Determine the [x, y] coordinate at the center of the cell enclosing the given text.  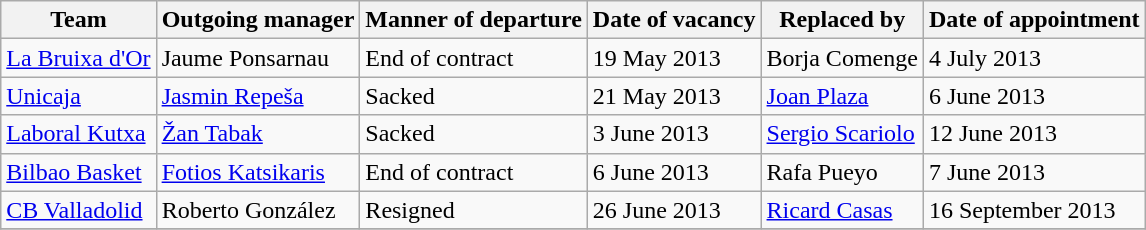
19 May 2013 [674, 58]
Joan Plaza [842, 96]
Jaume Ponsarnau [258, 58]
16 September 2013 [1034, 210]
Žan Tabak [258, 134]
Manner of departure [474, 20]
Resigned [474, 210]
Date of vacancy [674, 20]
Borja Comenge [842, 58]
26 June 2013 [674, 210]
Ricard Casas [842, 210]
Sergio Scariolo [842, 134]
3 June 2013 [674, 134]
Rafa Pueyo [842, 172]
Roberto González [258, 210]
Jasmin Repeša [258, 96]
La Bruixa d'Or [78, 58]
Team [78, 20]
Laboral Kutxa [78, 134]
Replaced by [842, 20]
Outgoing manager [258, 20]
CB Valladolid [78, 210]
Date of appointment [1034, 20]
21 May 2013 [674, 96]
Fotios Katsikaris [258, 172]
Bilbao Basket [78, 172]
12 June 2013 [1034, 134]
7 June 2013 [1034, 172]
4 July 2013 [1034, 58]
Unicaja [78, 96]
